Detect which cell encompasses the target text, then output its (X, Y) center coordinate. 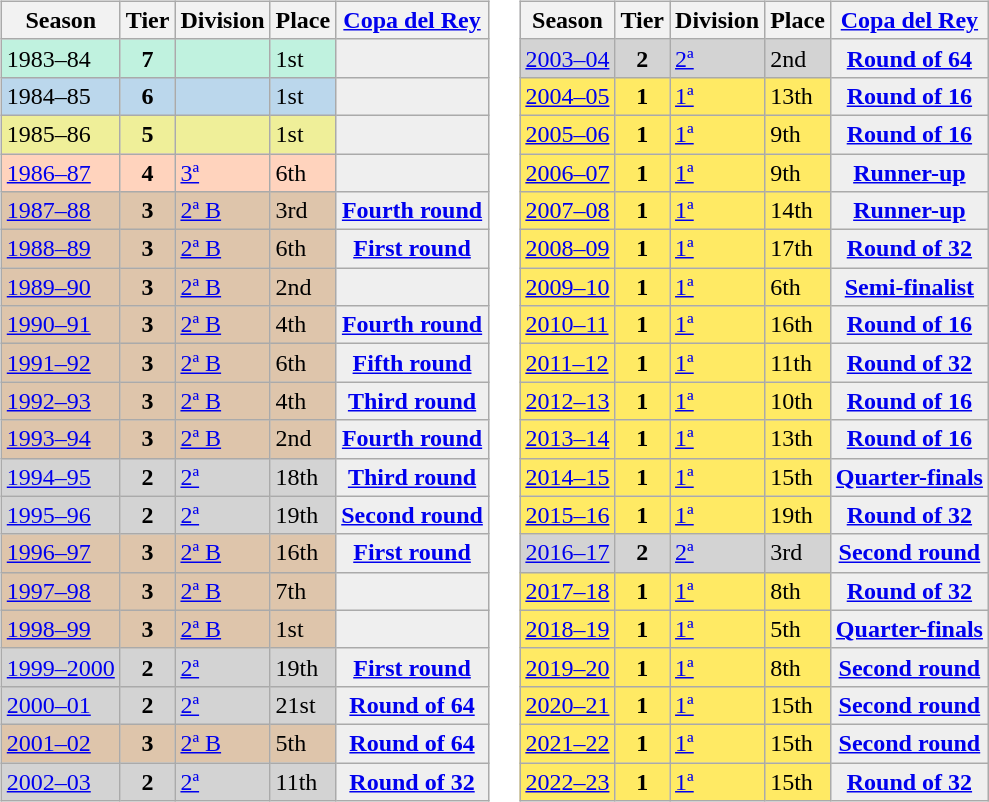
2010–11 (568, 325)
2022–23 (568, 781)
2021–22 (568, 743)
Fifth round (412, 363)
1996–97 (60, 553)
2003–04 (568, 58)
1988–89 (60, 249)
1999–2000 (60, 667)
1989–90 (60, 287)
2007–08 (568, 211)
2012–13 (568, 401)
3ª (222, 173)
5 (148, 134)
2009–10 (568, 287)
1994–95 (60, 477)
2001–02 (60, 743)
1985–86 (60, 134)
2013–14 (568, 439)
2011–12 (568, 363)
2015–16 (568, 515)
1984–85 (60, 96)
18th (303, 477)
1992–93 (60, 401)
1990–91 (60, 325)
1983–84 (60, 58)
2008–09 (568, 249)
1995–96 (60, 515)
2017–18 (568, 591)
2016–17 (568, 553)
2019–20 (568, 667)
1997–98 (60, 591)
21st (303, 705)
1987–88 (60, 211)
1998–99 (60, 629)
2006–07 (568, 173)
1991–92 (60, 363)
4 (148, 173)
7th (303, 591)
6 (148, 96)
2018–19 (568, 629)
2020–21 (568, 705)
7 (148, 58)
10th (798, 401)
2000–01 (60, 705)
2004–05 (568, 96)
2005–06 (568, 134)
14th (798, 211)
Semi-finalist (909, 287)
1986–87 (60, 173)
2014–15 (568, 477)
2002–03 (60, 781)
17th (798, 249)
1993–94 (60, 439)
